Capture the cell that displays the provided text and extract its (X, Y) central coordinate. 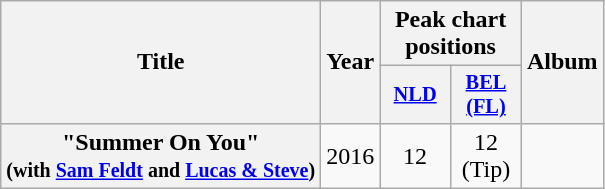
2016 (350, 156)
NLD (416, 95)
Title (161, 62)
Album (562, 62)
Peak chart positions (451, 34)
BEL (FL) (486, 95)
12 (Tip) (486, 156)
Year (350, 62)
12 (416, 156)
"Summer On You"(with Sam Feldt and Lucas & Steve) (161, 156)
